Output the (X, Y) coordinate of the center of the cell containing the given text.  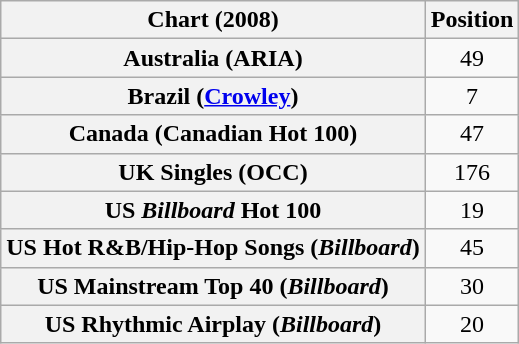
Chart (2008) (213, 20)
US Rhythmic Airplay (Billboard) (213, 324)
Australia (ARIA) (213, 58)
19 (472, 210)
45 (472, 248)
Brazil (Crowley) (213, 96)
47 (472, 134)
30 (472, 286)
20 (472, 324)
49 (472, 58)
US Mainstream Top 40 (Billboard) (213, 286)
176 (472, 172)
UK Singles (OCC) (213, 172)
Canada (Canadian Hot 100) (213, 134)
7 (472, 96)
Position (472, 20)
US Hot R&B/Hip-Hop Songs (Billboard) (213, 248)
US Billboard Hot 100 (213, 210)
